Extract the (x, y) coordinate from the center of the cell holding the provided text.  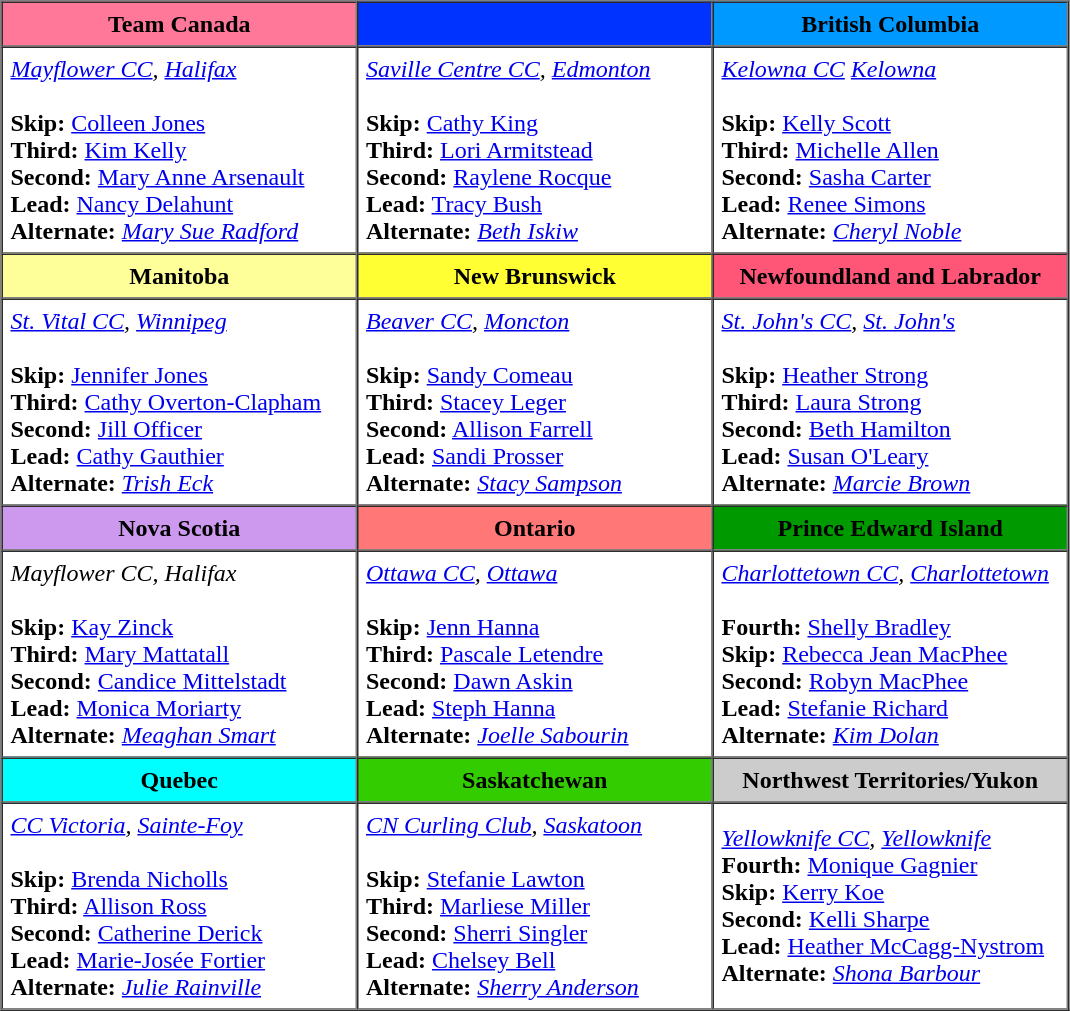
St. John's CC, St. John'sSkip: Heather Strong Third: Laura Strong Second: Beth Hamilton Lead: Susan O'Leary Alternate: Marcie Brown (890, 402)
Team Canada (180, 24)
Yellowknife CC, YellowknifeFourth: Monique Gagnier Skip: Kerry Koe Second: Kelli Sharpe Lead: Heather McCagg-Nystrom Alternate: Shona Barbour (890, 906)
Ontario (535, 528)
Beaver CC, MonctonSkip: Sandy Comeau Third: Stacey Leger Second: Allison Farrell Lead: Sandi Prosser Alternate: Stacy Sampson (535, 402)
New Brunswick (535, 276)
Ottawa CC, OttawaSkip: Jenn Hanna Third: Pascale Letendre Second: Dawn Askin Lead: Steph Hanna Alternate: Joelle Sabourin (535, 654)
Newfoundland and Labrador (890, 276)
St. Vital CC, WinnipegSkip: Jennifer Jones Third: Cathy Overton-Clapham Second: Jill Officer Lead: Cathy Gauthier Alternate: Trish Eck (180, 402)
Northwest Territories/Yukon (890, 780)
CC Victoria, Sainte-FoySkip: Brenda Nicholls Third: Allison Ross Second: Catherine Derick Lead: Marie-Josée Fortier Alternate: Julie Rainville (180, 906)
Nova Scotia (180, 528)
CN Curling Club, SaskatoonSkip: Stefanie Lawton Third: Marliese Miller Second: Sherri Singler Lead: Chelsey Bell Alternate: Sherry Anderson (535, 906)
Mayflower CC, HalifaxSkip: Kay Zinck Third: Mary Mattatall Second: Candice Mittelstadt Lead: Monica Moriarty Alternate: Meaghan Smart (180, 654)
Charlottetown CC, CharlottetownFourth: Shelly Bradley Skip: Rebecca Jean MacPhee Second: Robyn MacPhee Lead: Stefanie Richard Alternate: Kim Dolan (890, 654)
Quebec (180, 780)
Manitoba (180, 276)
Kelowna CC KelownaSkip: Kelly Scott Third: Michelle Allen Second: Sasha Carter Lead: Renee Simons Alternate: Cheryl Noble (890, 150)
British Columbia (890, 24)
Saskatchewan (535, 780)
Saville Centre CC, EdmontonSkip: Cathy King Third: Lori Armitstead Second: Raylene Rocque Lead: Tracy Bush Alternate: Beth Iskiw (535, 150)
Mayflower CC, HalifaxSkip: Colleen Jones Third: Kim Kelly Second: Mary Anne Arsenault Lead: Nancy Delahunt Alternate: Mary Sue Radford (180, 150)
Prince Edward Island (890, 528)
